Output the [X, Y] coordinate of the center of the cell containing the given text.  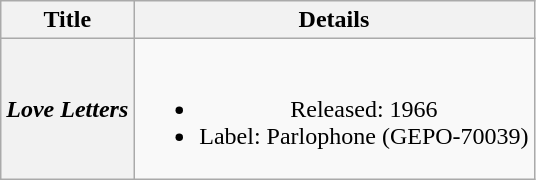
Title [68, 20]
Details [334, 20]
Love Letters [68, 109]
Released: 1966Label: Parlophone (GEPO-70039) [334, 109]
